Search for the cell housing the specified text and yield its (X, Y) center coordinate. 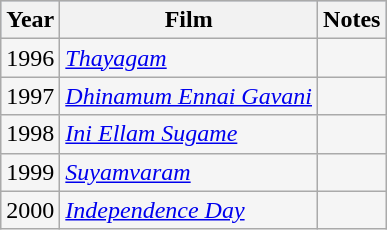
1996 (30, 58)
Year (30, 20)
Ini Ellam Sugame (189, 134)
1997 (30, 96)
1999 (30, 172)
Dhinamum Ennai Gavani (189, 96)
Suyamvaram (189, 172)
Thayagam (189, 58)
Independence Day (189, 210)
2000 (30, 210)
Notes (352, 20)
1998 (30, 134)
Film (189, 20)
